For the text-containing cell, return its midpoint in [x, y] coordinate format. 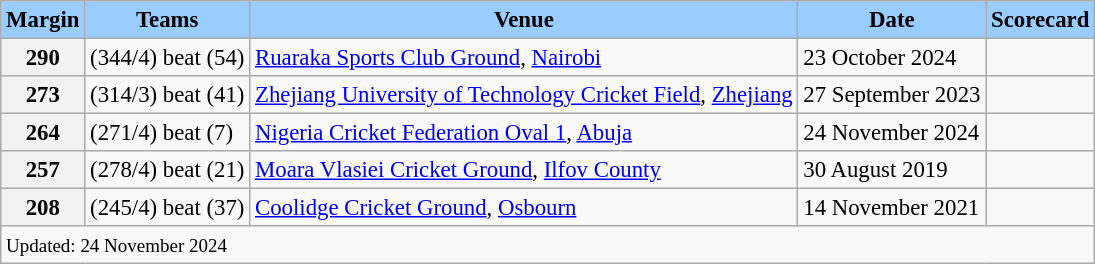
(271/4) beat (7) [168, 133]
Venue [524, 20]
23 October 2024 [892, 58]
Zhejiang University of Technology Cricket Field, Zhejiang [524, 95]
Ruaraka Sports Club Ground, Nairobi [524, 58]
Date [892, 20]
24 November 2024 [892, 133]
(278/4) beat (21) [168, 170]
257 [43, 170]
30 August 2019 [892, 170]
14 November 2021 [892, 208]
Nigeria Cricket Federation Oval 1, Abuja [524, 133]
Updated: 24 November 2024 [548, 245]
264 [43, 133]
Scorecard [1040, 20]
Margin [43, 20]
(245/4) beat (37) [168, 208]
208 [43, 208]
290 [43, 58]
Moara Vlasiei Cricket Ground, Ilfov County [524, 170]
273 [43, 95]
Coolidge Cricket Ground, Osbourn [524, 208]
27 September 2023 [892, 95]
(314/3) beat (41) [168, 95]
(344/4) beat (54) [168, 58]
Teams [168, 20]
